Identify which cell holds the provided text, then report its [X, Y] central coordinate. 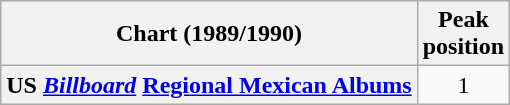
1 [463, 85]
Peakposition [463, 34]
US Billboard Regional Mexican Albums [209, 85]
Chart (1989/1990) [209, 34]
